From the cell containing the given text, extract its center point as [x, y] coordinate. 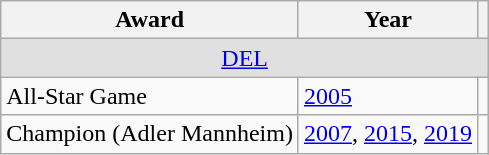
2007, 2015, 2019 [388, 134]
All-Star Game [150, 96]
2005 [388, 96]
DEL [245, 58]
Champion (Adler Mannheim) [150, 134]
Award [150, 20]
Year [388, 20]
